Locate the cell with the specified text and output its [x, y] center coordinate. 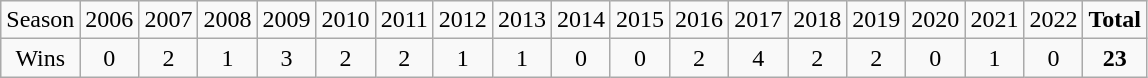
2006 [110, 20]
23 [1115, 58]
2014 [580, 20]
2017 [758, 20]
2007 [168, 20]
2016 [700, 20]
4 [758, 58]
2010 [346, 20]
Wins [40, 58]
2021 [994, 20]
2008 [228, 20]
2020 [936, 20]
2009 [286, 20]
Season [40, 20]
2012 [462, 20]
2011 [404, 20]
2015 [640, 20]
3 [286, 58]
2022 [1054, 20]
2018 [818, 20]
Total [1115, 20]
2019 [876, 20]
2013 [522, 20]
